Identify which cell holds the provided text, then report its (X, Y) central coordinate. 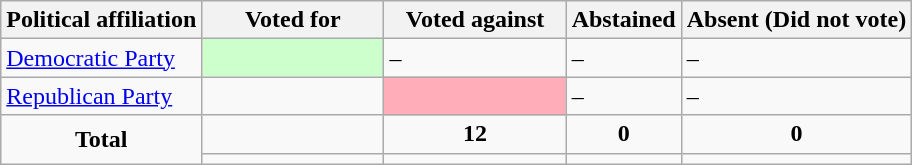
Total (102, 140)
Voted for (293, 20)
Democratic Party (102, 58)
Absent (Did not vote) (796, 20)
Republican Party (102, 96)
Voted against (475, 20)
12 (475, 134)
Political affiliation (102, 20)
Abstained (624, 20)
